Capture the cell that displays the provided text and extract its [x, y] central coordinate. 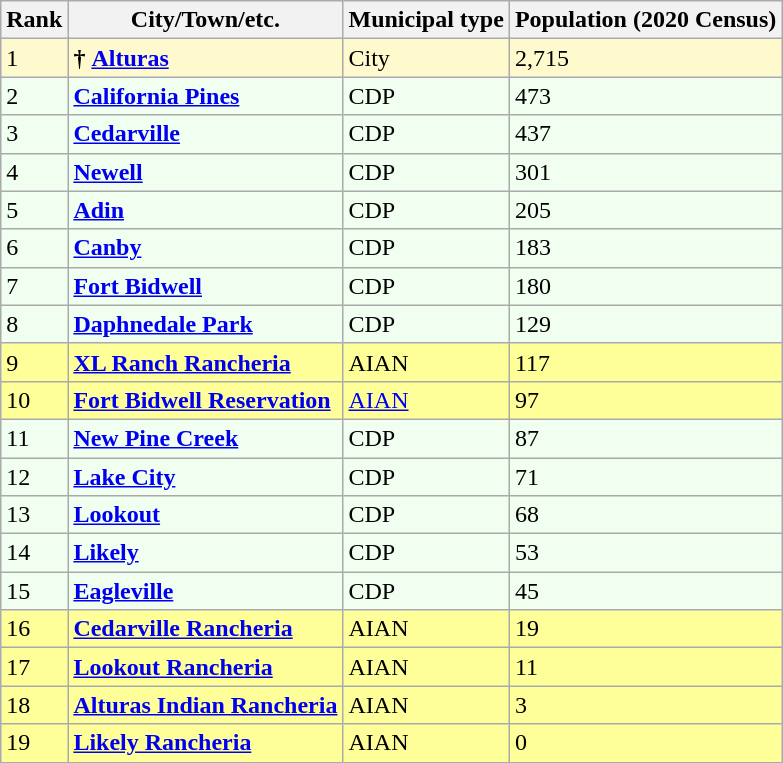
45 [645, 591]
5 [34, 210]
12 [34, 477]
205 [645, 210]
71 [645, 477]
Fort Bidwell Reservation [206, 400]
183 [645, 248]
New Pine Creek [206, 438]
Canby [206, 248]
0 [645, 743]
53 [645, 553]
Adin [206, 210]
16 [34, 629]
Fort Bidwell [206, 286]
California Pines [206, 96]
437 [645, 134]
14 [34, 553]
15 [34, 591]
Likely [206, 553]
17 [34, 667]
† Alturas [206, 58]
7 [34, 286]
68 [645, 515]
Alturas Indian Rancheria [206, 705]
4 [34, 172]
Newell [206, 172]
Lake City [206, 477]
97 [645, 400]
13 [34, 515]
8 [34, 324]
87 [645, 438]
Lookout Rancheria [206, 667]
117 [645, 362]
Cedarville Rancheria [206, 629]
Daphnedale Park [206, 324]
10 [34, 400]
Likely Rancheria [206, 743]
18 [34, 705]
180 [645, 286]
9 [34, 362]
1 [34, 58]
Lookout [206, 515]
2,715 [645, 58]
City/Town/etc. [206, 20]
Municipal type [426, 20]
Rank [34, 20]
129 [645, 324]
Population (2020 Census) [645, 20]
6 [34, 248]
2 [34, 96]
301 [645, 172]
XL Ranch Rancheria [206, 362]
Cedarville [206, 134]
473 [645, 96]
City [426, 58]
Eagleville [206, 591]
